Pinpoint the cell where the given text exists, returning its [x, y] midpoint coordinate. 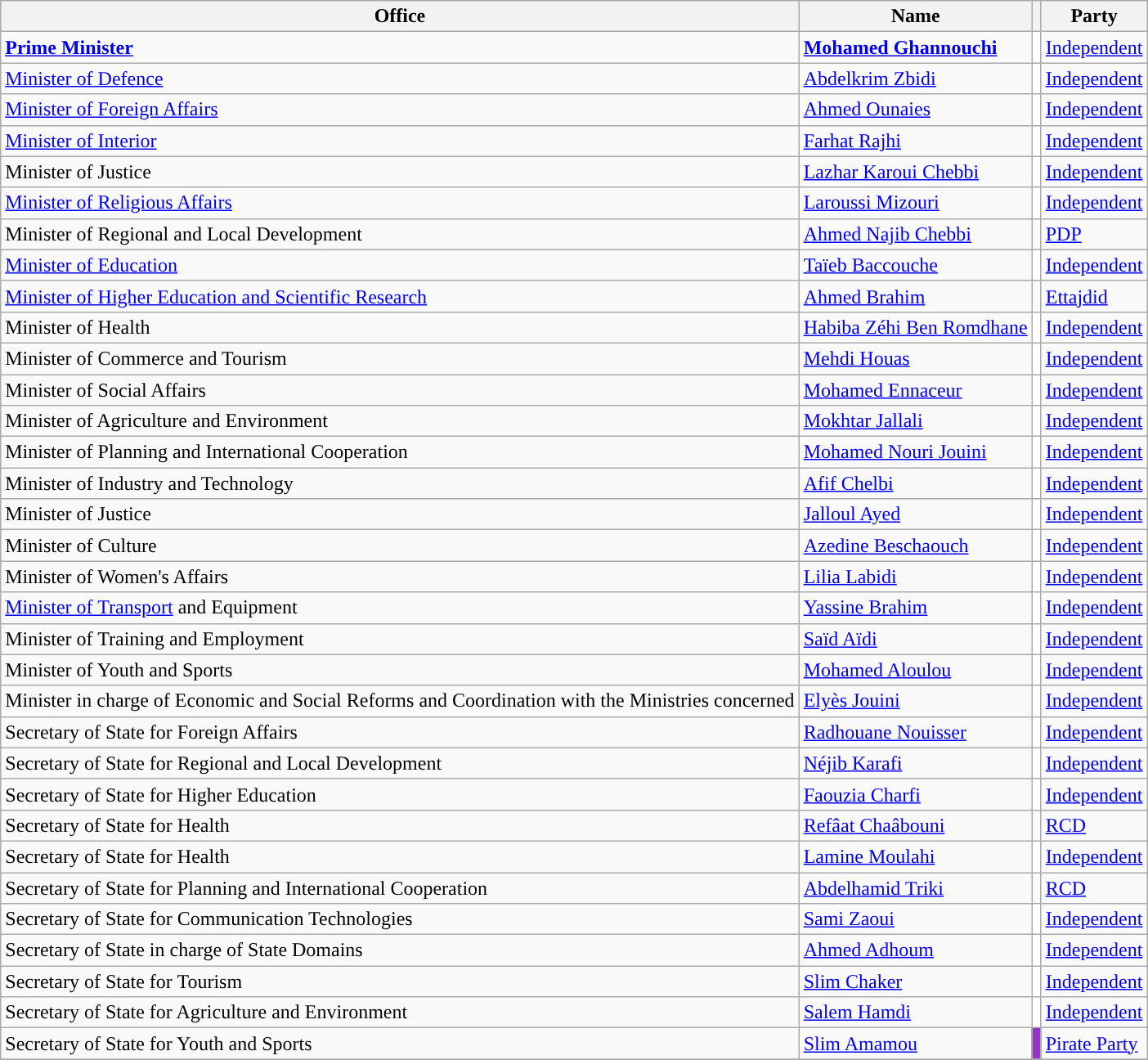
Minister of Higher Education and Scientific Research [400, 296]
Minister of Education [400, 265]
Mohamed Ghannouchi [916, 47]
Ahmed Najib Chebbi [916, 234]
Néjib Karafi [916, 763]
Slim Chaker [916, 981]
Ahmed Brahim [916, 296]
Secretary of State for Agriculture and Environment [400, 1013]
Secretary of State for Regional and Local Development [400, 763]
Lilia Labidi [916, 577]
Secretary of State for Youth and Sports [400, 1044]
Mohamed Aloulou [916, 670]
Mehdi Houas [916, 358]
Secretary of State for Tourism [400, 981]
Mohamed Nouri Jouini [916, 452]
Saïd Aïdi [916, 639]
Minister of Defence [400, 79]
Lazhar Karoui Chebbi [916, 172]
Farhat Rajhi [916, 141]
Ettajdid [1094, 296]
Secretary of State for Planning and International Cooperation [400, 887]
Slim Amamou [916, 1044]
Habiba Zéhi Ben Romdhane [916, 327]
Minister of Training and Employment [400, 639]
Taïeb Baccouche [916, 265]
Yassine Brahim [916, 608]
Elyès Jouini [916, 701]
Minister of Commerce and Tourism [400, 358]
Minister of Agriculture and Environment [400, 421]
Secretary of State for Higher Education [400, 794]
Faouzia Charfi [916, 794]
Minister of Religious Affairs [400, 203]
Refâat Chaâbouni [916, 825]
Sami Zaoui [916, 919]
Jalloul Ayed [916, 514]
Minister of Interior [400, 141]
Minister of Foreign Affairs [400, 110]
Minister of Women's Affairs [400, 577]
Mohamed Ennaceur [916, 390]
Minister of Transport and Equipment [400, 608]
Radhouane Nouisser [916, 732]
Name [916, 16]
Prime Minister [400, 47]
Minister of Planning and International Cooperation [400, 452]
Afif Chelbi [916, 483]
Mokhtar Jallali [916, 421]
Minister of Social Affairs [400, 390]
Party [1094, 16]
Secretary of State for Foreign Affairs [400, 732]
Abdelhamid Triki [916, 887]
Pirate Party [1094, 1044]
Salem Hamdi [916, 1013]
Minister of Culture [400, 546]
Ahmed Adhoum [916, 950]
Laroussi Mizouri [916, 203]
Minister of Regional and Local Development [400, 234]
Office [400, 16]
Secretary of State for Communication Technologies [400, 919]
Ahmed Ounaies [916, 110]
Minister of Health [400, 327]
Minister in charge of Economic and Social Reforms and Coordination with the Ministries concerned [400, 701]
Abdelkrim Zbidi [916, 79]
Lamine Moulahi [916, 856]
Minister of Industry and Technology [400, 483]
PDP [1094, 234]
Secretary of State in charge of State Domains [400, 950]
Azedine Beschaouch [916, 546]
Minister of Youth and Sports [400, 670]
